Identify which cell holds the provided text, then report its (x, y) central coordinate. 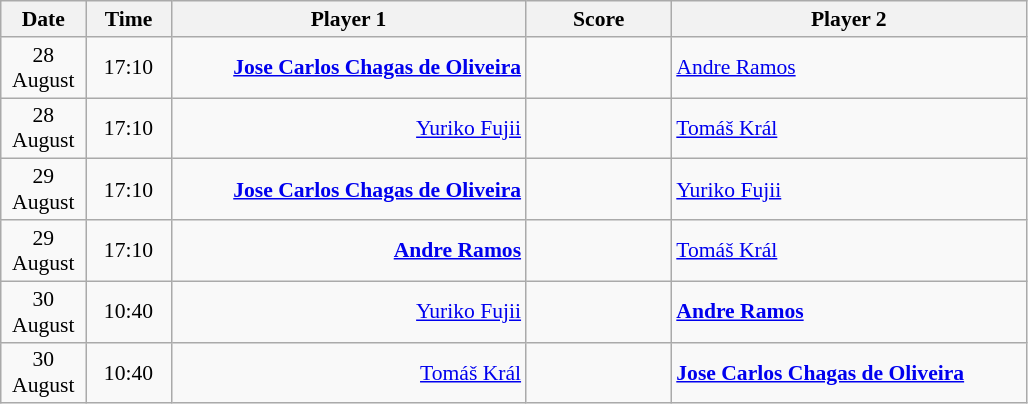
Time (128, 19)
Score (598, 19)
Date (44, 19)
Player 2 (848, 19)
Player 1 (348, 19)
